For the text-containing cell, return its midpoint in [x, y] coordinate format. 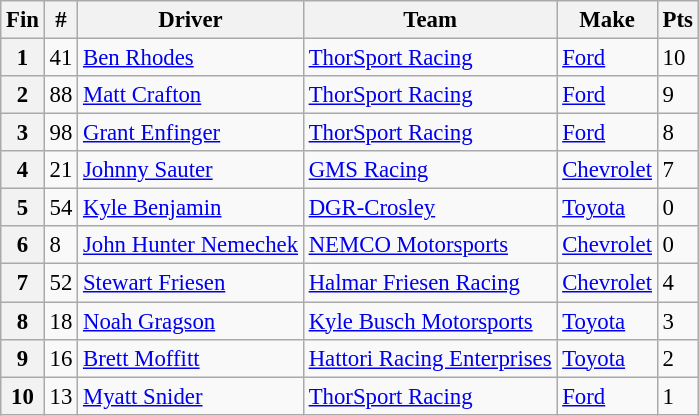
Team [430, 20]
Brett Moffitt [191, 358]
Noah Gragson [191, 321]
21 [60, 170]
16 [60, 358]
Halmar Friesen Racing [430, 283]
Stewart Friesen [191, 283]
Hattori Racing Enterprises [430, 358]
Johnny Sauter [191, 170]
NEMCO Motorsports [430, 245]
Matt Crafton [191, 95]
5 [23, 208]
Myatt Snider [191, 396]
Kyle Benjamin [191, 208]
Grant Enfinger [191, 133]
88 [60, 95]
18 [60, 321]
Ben Rhodes [191, 58]
GMS Racing [430, 170]
13 [60, 396]
98 [60, 133]
6 [23, 245]
Make [607, 20]
John Hunter Nemechek [191, 245]
41 [60, 58]
Fin [23, 20]
Pts [678, 20]
Driver [191, 20]
52 [60, 283]
DGR-Crosley [430, 208]
Kyle Busch Motorsports [430, 321]
54 [60, 208]
# [60, 20]
